Detect which cell encompasses the target text, then output its [x, y] center coordinate. 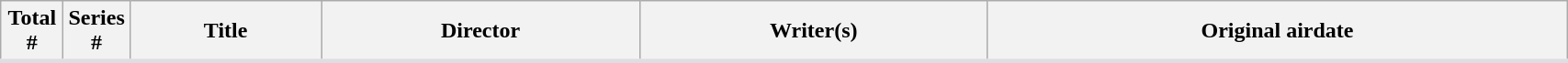
Original airdate [1277, 31]
Title [226, 31]
Series# [96, 31]
Writer(s) [814, 31]
Total# [32, 31]
Director [480, 31]
